Scan for the cell matching the given text and deliver its (X, Y) coordinate at center. 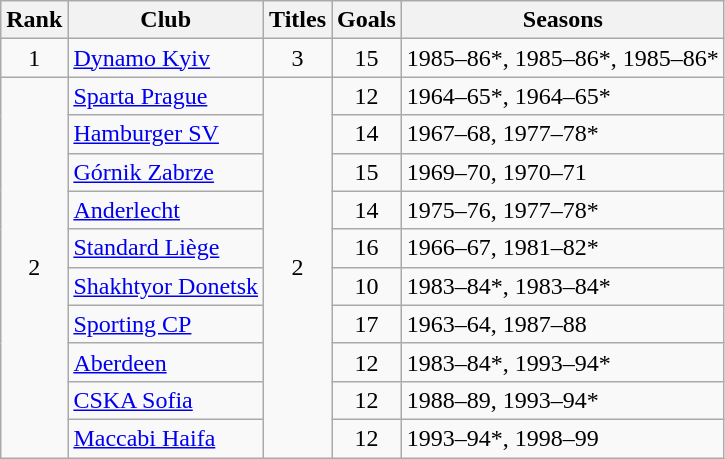
Maccabi Haifa (166, 438)
1967–68, 1977–78* (562, 134)
17 (367, 324)
1983–84*, 1983–84* (562, 286)
Aberdeen (166, 362)
Hamburger SV (166, 134)
1975–76, 1977–78* (562, 210)
3 (298, 58)
1983–84*, 1993–94* (562, 362)
CSKA Sofia (166, 400)
Rank (34, 20)
Standard Liège (166, 248)
Górnik Zabrze (166, 172)
1969–70, 1970–71 (562, 172)
10 (367, 286)
Shakhtyor Donetsk (166, 286)
1993–94*, 1998–99 (562, 438)
Sparta Prague (166, 96)
Seasons (562, 20)
16 (367, 248)
Anderlecht (166, 210)
1 (34, 58)
Goals (367, 20)
Club (166, 20)
1985–86*, 1985–86*, 1985–86* (562, 58)
1988–89, 1993–94* (562, 400)
Dynamo Kyiv (166, 58)
1964–65*, 1964–65* (562, 96)
1966–67, 1981–82* (562, 248)
Sporting CP (166, 324)
1963–64, 1987–88 (562, 324)
Titles (298, 20)
